Capture the cell that displays the provided text and extract its [x, y] central coordinate. 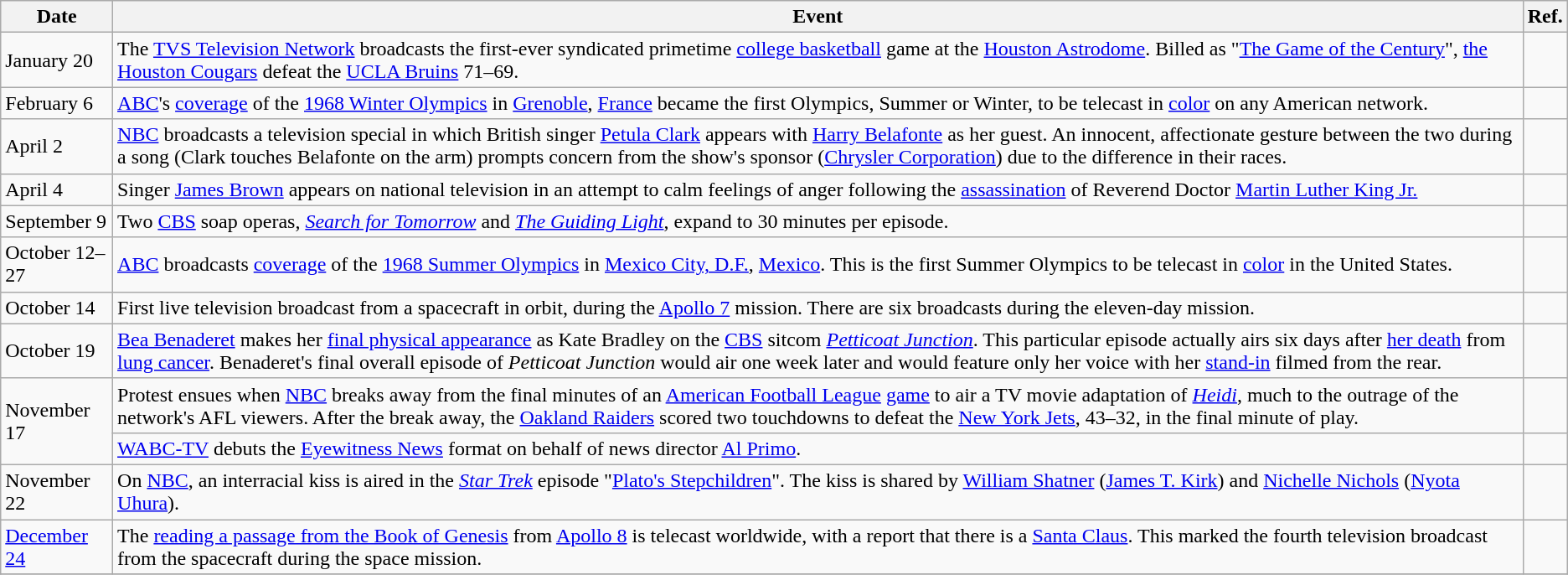
February 6 [57, 103]
April 4 [57, 189]
October 19 [57, 350]
WABC-TV debuts the Eyewitness News format on behalf of news director Al Primo. [818, 448]
October 12–27 [57, 265]
October 14 [57, 308]
Date [57, 17]
April 2 [57, 146]
Two CBS soap operas, Search for Tomorrow and The Guiding Light, expand to 30 minutes per episode. [818, 221]
Event [818, 17]
Ref. [1545, 17]
January 20 [57, 60]
November 17 [57, 421]
December 24 [57, 547]
September 9 [57, 221]
November 22 [57, 491]
First live television broadcast from a spacecraft in orbit, during the Apollo 7 mission. There are six broadcasts during the eleven-day mission. [818, 308]
